Determine the (x, y) coordinate at the center of the cell enclosing the given text.  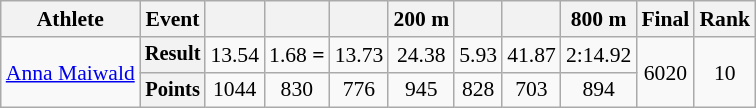
894 (598, 90)
24.38 (421, 55)
Rank (724, 19)
10 (724, 72)
828 (478, 90)
13.54 (234, 55)
41.87 (532, 55)
945 (421, 90)
Athlete (70, 19)
1044 (234, 90)
200 m (421, 19)
6020 (665, 72)
Points (173, 90)
776 (360, 90)
Event (173, 19)
Anna Maiwald (70, 72)
703 (532, 90)
Final (665, 19)
13.73 (360, 55)
830 (297, 90)
1.68 = (297, 55)
800 m (598, 19)
5.93 (478, 55)
2:14.92 (598, 55)
Result (173, 55)
